Pinpoint the cell where the given text exists, returning its [x, y] midpoint coordinate. 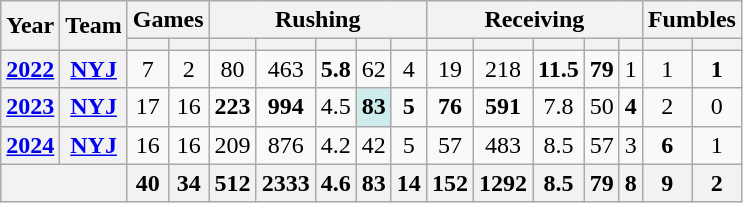
42 [374, 145]
0 [717, 107]
2023 [30, 107]
8 [630, 183]
34 [188, 183]
14 [408, 183]
3 [630, 145]
512 [232, 183]
483 [502, 145]
Fumbles [692, 20]
50 [602, 107]
7.8 [558, 107]
218 [502, 69]
40 [148, 183]
1292 [502, 183]
6 [667, 145]
463 [286, 69]
Rushing [318, 20]
876 [286, 145]
4.2 [336, 145]
80 [232, 69]
Receiving [534, 20]
9 [667, 183]
76 [450, 107]
2024 [30, 145]
Games [168, 20]
Team [94, 26]
19 [450, 69]
62 [374, 69]
4.6 [336, 183]
994 [286, 107]
591 [502, 107]
209 [232, 145]
2022 [30, 69]
2333 [286, 183]
11.5 [558, 69]
7 [148, 69]
4.5 [336, 107]
5.8 [336, 69]
223 [232, 107]
17 [148, 107]
152 [450, 183]
Year [30, 26]
